Locate the cell with the specified text and output its [x, y] center coordinate. 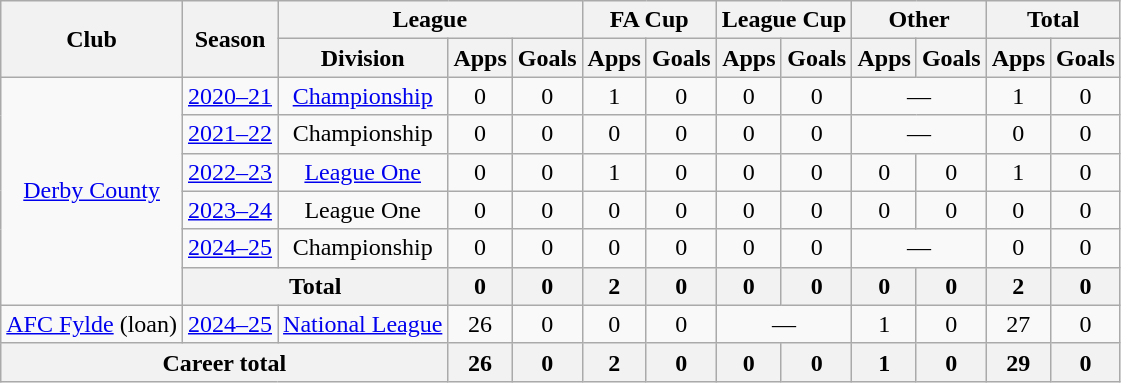
2022–23 [230, 172]
FA Cup [649, 20]
2020–21 [230, 96]
Division [363, 58]
2023–24 [230, 210]
Club [92, 39]
AFC Fylde (loan) [92, 324]
Season [230, 39]
Derby County [92, 191]
Other [919, 20]
27 [1018, 324]
29 [1018, 362]
National League [363, 324]
League [430, 20]
League Cup [784, 20]
Career total [224, 362]
2021–22 [230, 134]
